Pinpoint the cell where the given text exists, returning its (x, y) midpoint coordinate. 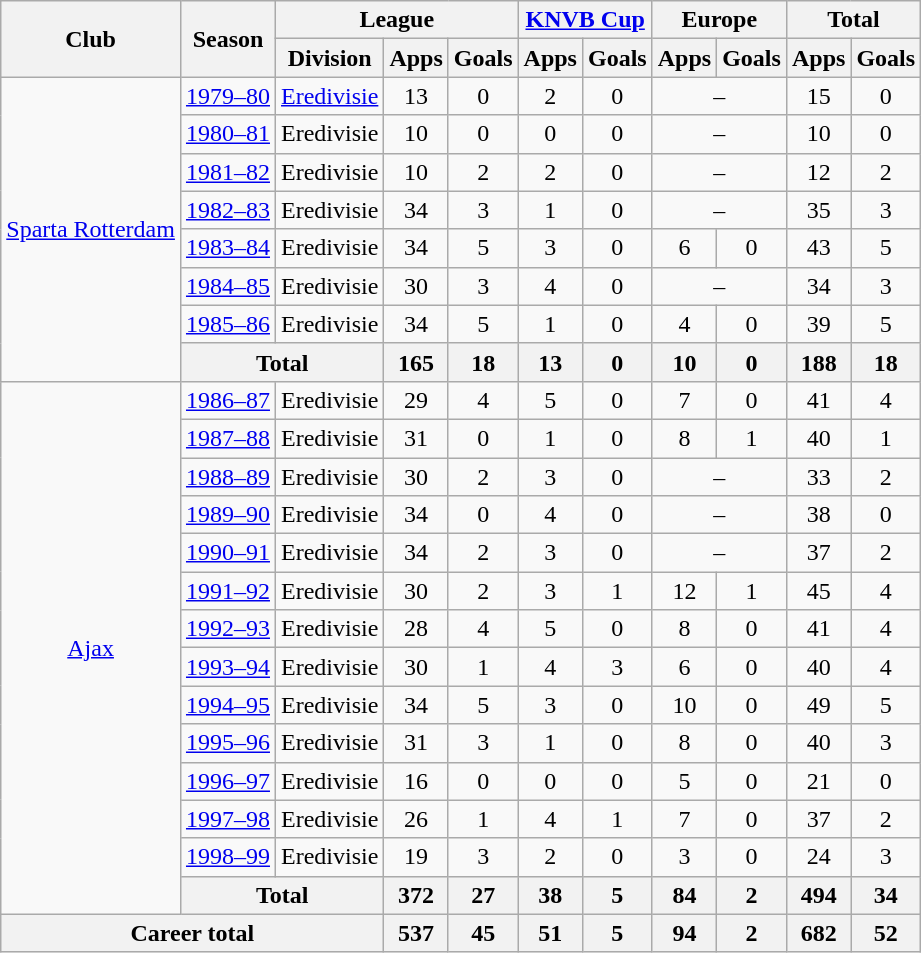
Division (330, 58)
1996–97 (228, 781)
1984–85 (228, 286)
15 (818, 96)
Europe (719, 20)
1995–96 (228, 743)
1980–81 (228, 134)
29 (416, 400)
1990–91 (228, 553)
26 (416, 819)
1981–82 (228, 172)
1992–93 (228, 629)
1987–88 (228, 438)
1991–92 (228, 591)
1979–80 (228, 96)
21 (818, 781)
494 (818, 895)
537 (416, 933)
1993–94 (228, 667)
1998–99 (228, 857)
League (398, 20)
Season (228, 39)
16 (416, 781)
1988–89 (228, 477)
27 (483, 895)
33 (818, 477)
52 (886, 933)
682 (818, 933)
43 (818, 248)
1983–84 (228, 248)
94 (684, 933)
19 (416, 857)
Career total (192, 933)
84 (684, 895)
35 (818, 210)
49 (818, 705)
Club (91, 39)
1985–86 (228, 324)
KNVB Cup (585, 20)
1986–87 (228, 400)
1989–90 (228, 515)
1997–98 (228, 819)
24 (818, 857)
Sparta Rotterdam (91, 229)
1982–83 (228, 210)
372 (416, 895)
28 (416, 629)
165 (416, 362)
Ajax (91, 648)
1994–95 (228, 705)
51 (550, 933)
188 (818, 362)
39 (818, 324)
